For the text-containing cell, return its midpoint in [x, y] coordinate format. 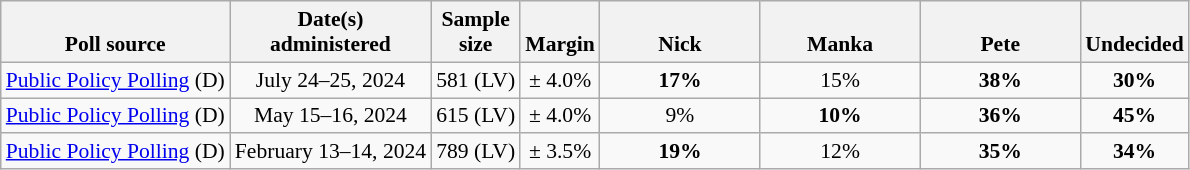
15% [840, 80]
34% [1134, 152]
9% [680, 116]
45% [1134, 116]
35% [1000, 152]
Margin [560, 32]
July 24–25, 2024 [330, 80]
Pete [1000, 32]
38% [1000, 80]
789 (LV) [476, 152]
19% [680, 152]
February 13–14, 2024 [330, 152]
Samplesize [476, 32]
Poll source [116, 32]
12% [840, 152]
17% [680, 80]
30% [1134, 80]
May 15–16, 2024 [330, 116]
581 (LV) [476, 80]
36% [1000, 116]
Undecided [1134, 32]
615 (LV) [476, 116]
10% [840, 116]
Manka [840, 32]
Nick [680, 32]
Date(s)administered [330, 32]
± 3.5% [560, 152]
